For the text-containing cell, return its midpoint in (x, y) coordinate format. 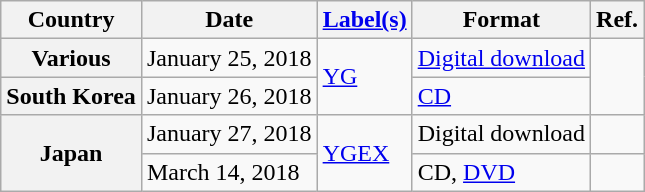
March 14, 2018 (229, 172)
January 27, 2018 (229, 134)
CD, DVD (501, 172)
YGEX (364, 153)
Ref. (618, 20)
Label(s) (364, 20)
CD (501, 96)
January 25, 2018 (229, 58)
Country (72, 20)
January 26, 2018 (229, 96)
YG (364, 77)
South Korea (72, 96)
Format (501, 20)
Date (229, 20)
Various (72, 58)
Japan (72, 153)
